Scan for the cell matching the given text and deliver its [x, y] coordinate at center. 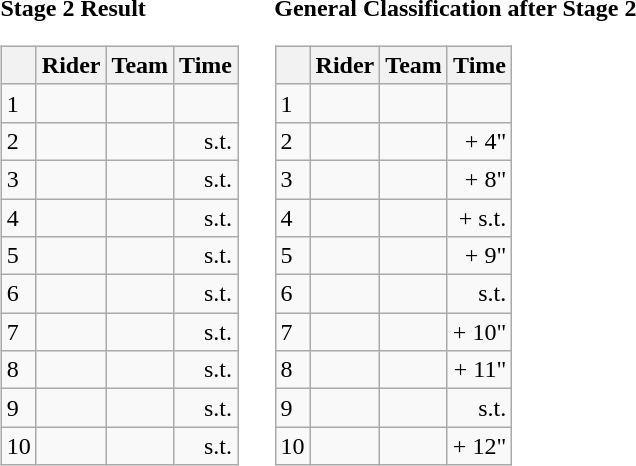
+ 8" [479, 179]
+ 11" [479, 370]
+ 12" [479, 446]
+ s.t. [479, 217]
+ 9" [479, 256]
+ 10" [479, 332]
+ 4" [479, 141]
